Search for the cell housing the specified text and yield its (x, y) center coordinate. 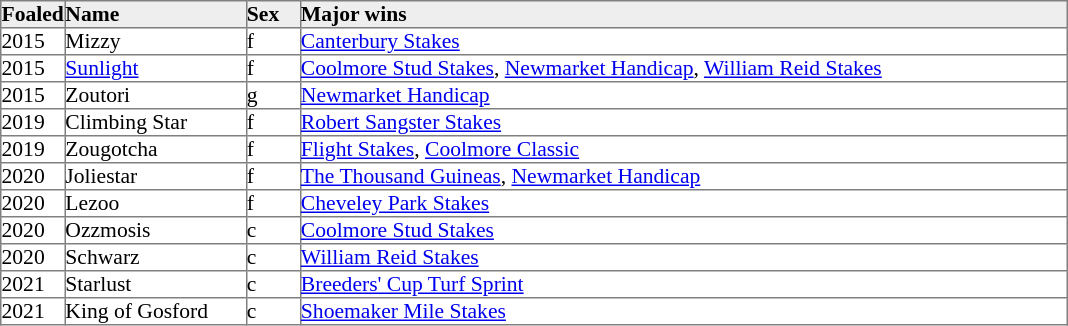
Zougotcha (156, 150)
The Thousand Guineas, Newmarket Handicap (683, 176)
Newmarket Handicap (683, 96)
William Reid Stakes (683, 258)
Starlust (156, 284)
Schwarz (156, 258)
Shoemaker Mile Stakes (683, 312)
Coolmore Stud Stakes (683, 230)
Flight Stakes, Coolmore Classic (683, 150)
King of Gosford (156, 312)
Robert Sangster Stakes (683, 122)
Canterbury Stakes (683, 42)
Cheveley Park Stakes (683, 204)
Ozzmosis (156, 230)
Breeders' Cup Turf Sprint (683, 284)
Joliestar (156, 176)
Mizzy (156, 42)
Foaled (33, 14)
Climbing Star (156, 122)
Major wins (683, 14)
Name (156, 14)
Sex (273, 14)
Zoutori (156, 96)
Lezoo (156, 204)
Coolmore Stud Stakes, Newmarket Handicap, William Reid Stakes (683, 68)
Sunlight (156, 68)
g (273, 96)
